For the text-containing cell, return its midpoint in [x, y] coordinate format. 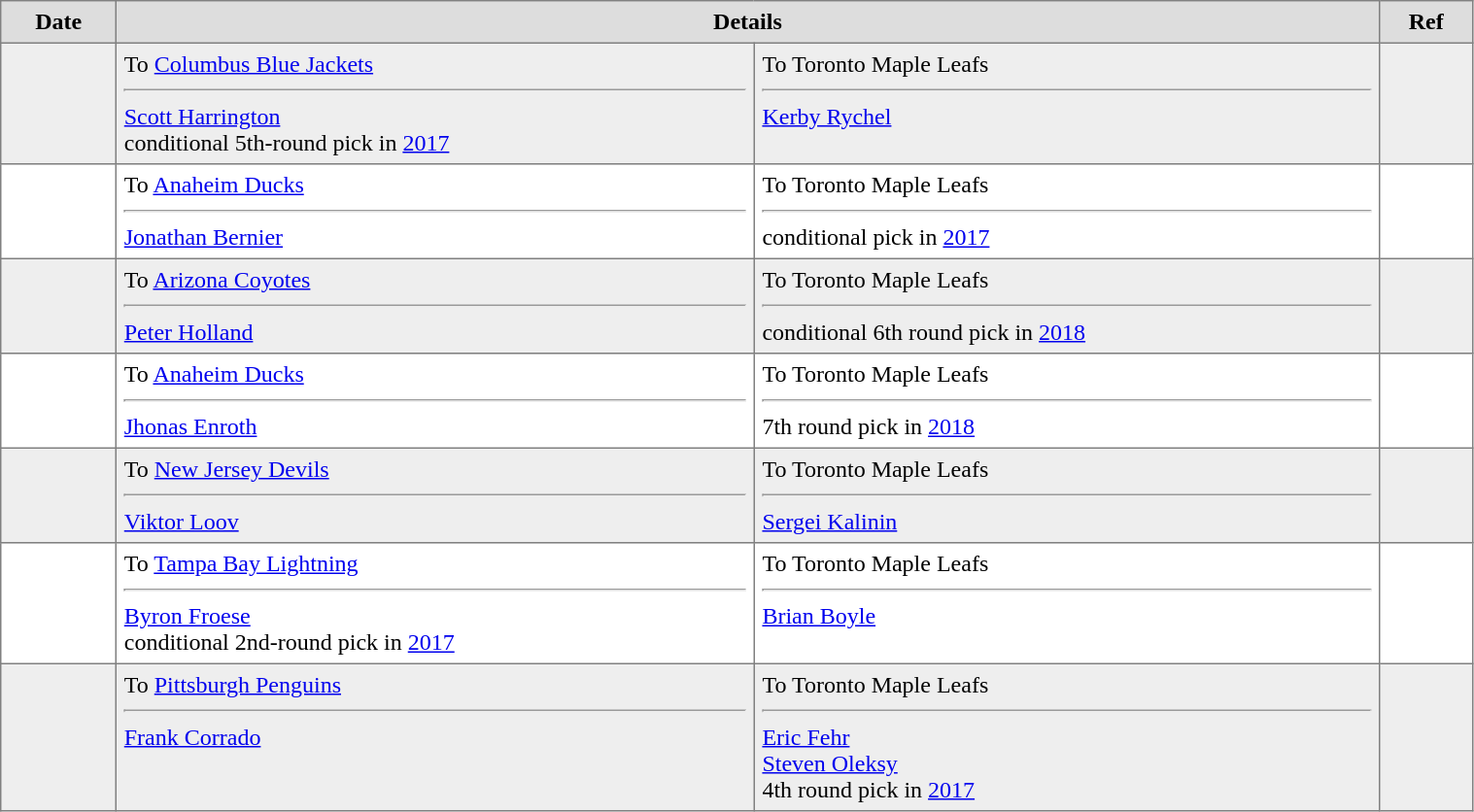
To Arizona CoyotesPeter Holland [435, 306]
To Anaheim DucksJonathan Bernier [435, 212]
Details [748, 22]
To Toronto Maple Leafs7th round pick in 2018 [1067, 401]
Ref [1426, 22]
Date [58, 22]
To New Jersey DevilsViktor Loov [435, 495]
To Anaheim DucksJhonas Enroth [435, 401]
To Toronto Maple Leafsconditional pick in 2017 [1067, 212]
To Columbus Blue JacketsScott Harringtonconditional 5th-round pick in 2017 [435, 103]
To Pittsburgh PenguinsFrank Corrado [435, 737]
To Toronto Maple Leafsconditional 6th round pick in 2018 [1067, 306]
To Tampa Bay LightningByron Froeseconditional 2nd-round pick in 2017 [435, 603]
To Toronto Maple LeafsEric FehrSteven Oleksy4th round pick in 2017 [1067, 737]
To Toronto Maple LeafsSergei Kalinin [1067, 495]
To Toronto Maple LeafsBrian Boyle [1067, 603]
To Toronto Maple LeafsKerby Rychel [1067, 103]
